Capture the cell that displays the provided text and extract its (x, y) central coordinate. 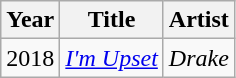
Drake (198, 58)
Artist (198, 20)
Title (112, 20)
2018 (30, 58)
I'm Upset (112, 58)
Year (30, 20)
